Extract the [X, Y] coordinate from the center of the cell holding the provided text.  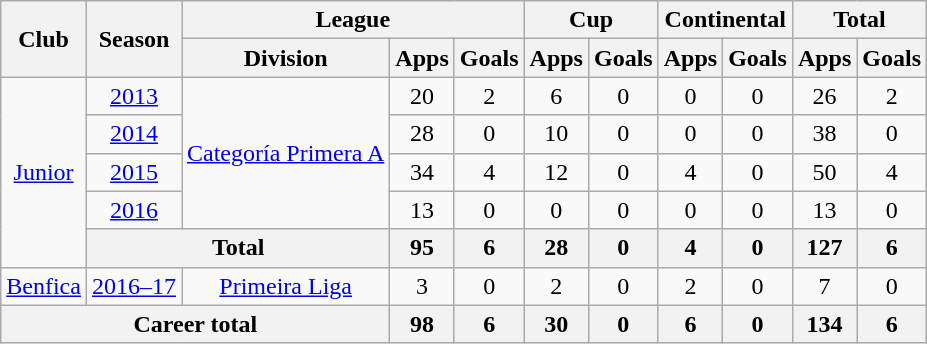
3 [422, 286]
2016 [134, 210]
127 [824, 248]
2016–17 [134, 286]
20 [422, 96]
7 [824, 286]
26 [824, 96]
Categoría Primera A [286, 153]
34 [422, 172]
2015 [134, 172]
38 [824, 134]
134 [824, 324]
12 [556, 172]
98 [422, 324]
Primeira Liga [286, 286]
50 [824, 172]
2013 [134, 96]
Junior [44, 172]
Season [134, 39]
30 [556, 324]
League [354, 20]
Cup [591, 20]
Career total [196, 324]
95 [422, 248]
2014 [134, 134]
10 [556, 134]
Benfica [44, 286]
Continental [725, 20]
Club [44, 39]
Division [286, 58]
